Identify which cell holds the provided text, then report its [X, Y] central coordinate. 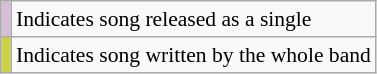
Indicates song written by the whole band [194, 55]
Indicates song released as a single [194, 19]
